Determine the [X, Y] coordinate at the center of the cell enclosing the given text.  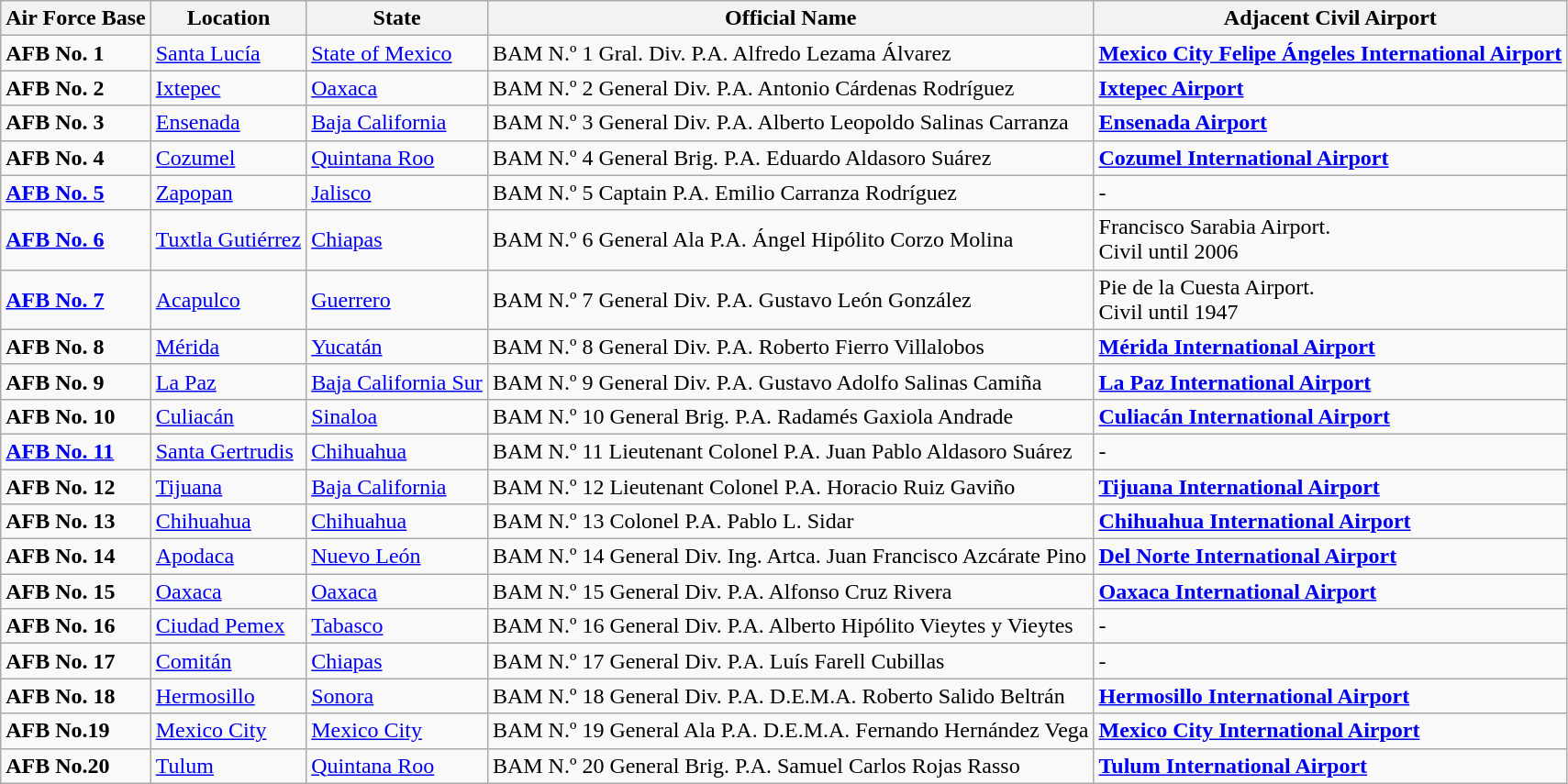
BAM N.º 3 General Div. P.A. Alberto Leopoldo Salinas Carranza [791, 123]
Hermosillo International Airport [1330, 696]
Baja California Sur [397, 381]
AFB No.20 [75, 766]
Tijuana [228, 487]
Culiacán [228, 416]
State of Mexico [397, 53]
AFB No. 5 [75, 193]
Ensenada Airport [1330, 123]
State [397, 18]
Oaxaca International Airport [1330, 591]
Jalisco [397, 193]
BAM N.º 2 General Div. P.A. Antonio Cárdenas Rodríguez [791, 88]
Acapulco [228, 299]
Pie de la Cuesta Airport.Civil until 1947 [1330, 299]
AFB No. 16 [75, 626]
Hermosillo [228, 696]
AFB No. 7 [75, 299]
BAM N.º 4 General Brig. P.A. Eduardo Aldasoro Suárez [791, 158]
Adjacent Civil Airport [1330, 18]
Ixtepec [228, 88]
Official Name [791, 18]
Tulum International Airport [1330, 766]
AFB No.19 [75, 731]
BAM N.º 1 Gral. Div. P.A. Alfredo Lezama Álvarez [791, 53]
Francisco Sarabia Airport.Civil until 2006 [1330, 240]
Cozumel International Airport [1330, 158]
Apodaca [228, 557]
Tuxtla Gutiérrez [228, 240]
Tulum [228, 766]
Ciudad Pemex [228, 626]
Mérida International Airport [1330, 347]
BAM N.º 20 General Brig. P.A. Samuel Carlos Rojas Rasso [791, 766]
La Paz International Airport [1330, 381]
AFB No. 12 [75, 487]
AFB No. 18 [75, 696]
Culiacán International Airport [1330, 416]
AFB No. 10 [75, 416]
BAM N.º 7 General Div. P.A. Gustavo León González [791, 299]
Ensenada [228, 123]
Mérida [228, 347]
BAM N.º 8 General Div. P.A. Roberto Fierro Villalobos [791, 347]
Sonora [397, 696]
Del Norte International Airport [1330, 557]
AFB No. 9 [75, 381]
Santa Gertrudis [228, 451]
Tabasco [397, 626]
Cozumel [228, 158]
AFB No. 2 [75, 88]
BAM N.º 6 General Ala P.A. Ángel Hipólito Corzo Molina [791, 240]
BAM N.º 14 General Div. Ing. Artca. Juan Francisco Azcárate Pino [791, 557]
Comitán [228, 661]
AFB No. 13 [75, 522]
BAM N.º 17 General Div. P.A. Luís Farell Cubillas [791, 661]
BAM N.º 13 Colonel P.A. Pablo L. Sidar [791, 522]
Zapopan [228, 193]
Santa Lucía [228, 53]
Sinaloa [397, 416]
AFB No. 11 [75, 451]
AFB No. 17 [75, 661]
AFB No. 14 [75, 557]
Mexico City Felipe Ángeles International Airport [1330, 53]
AFB No. 15 [75, 591]
Location [228, 18]
Chihuahua International Airport [1330, 522]
AFB No. 3 [75, 123]
Mexico City International Airport [1330, 731]
Air Force Base [75, 18]
Yucatán [397, 347]
BAM N.º 11 Lieutenant Colonel P.A. Juan Pablo Aldasoro Suárez [791, 451]
Nuevo León [397, 557]
AFB No. 4 [75, 158]
AFB No. 8 [75, 347]
BAM N.º 5 Captain P.A. Emilio Carranza Rodríguez [791, 193]
Guerrero [397, 299]
AFB No. 1 [75, 53]
BAM N.º 18 General Div. P.A. D.E.M.A. Roberto Salido Beltrán [791, 696]
BAM N.º 16 General Div. P.A. Alberto Hipólito Vieytes y Vieytes [791, 626]
BAM N.º 12 Lieutenant Colonel P.A. Horacio Ruiz Gaviño [791, 487]
Tijuana International Airport [1330, 487]
BAM N.º 10 General Brig. P.A. Radamés Gaxiola Andrade [791, 416]
BAM N.º 15 General Div. P.A. Alfonso Cruz Rivera [791, 591]
AFB No. 6 [75, 240]
BAM N.º 9 General Div. P.A. Gustavo Adolfo Salinas Camiña [791, 381]
Ixtepec Airport [1330, 88]
BAM N.º 19 General Ala P.A. D.E.M.A. Fernando Hernández Vega [791, 731]
La Paz [228, 381]
